For the text-containing cell, return its midpoint in (x, y) coordinate format. 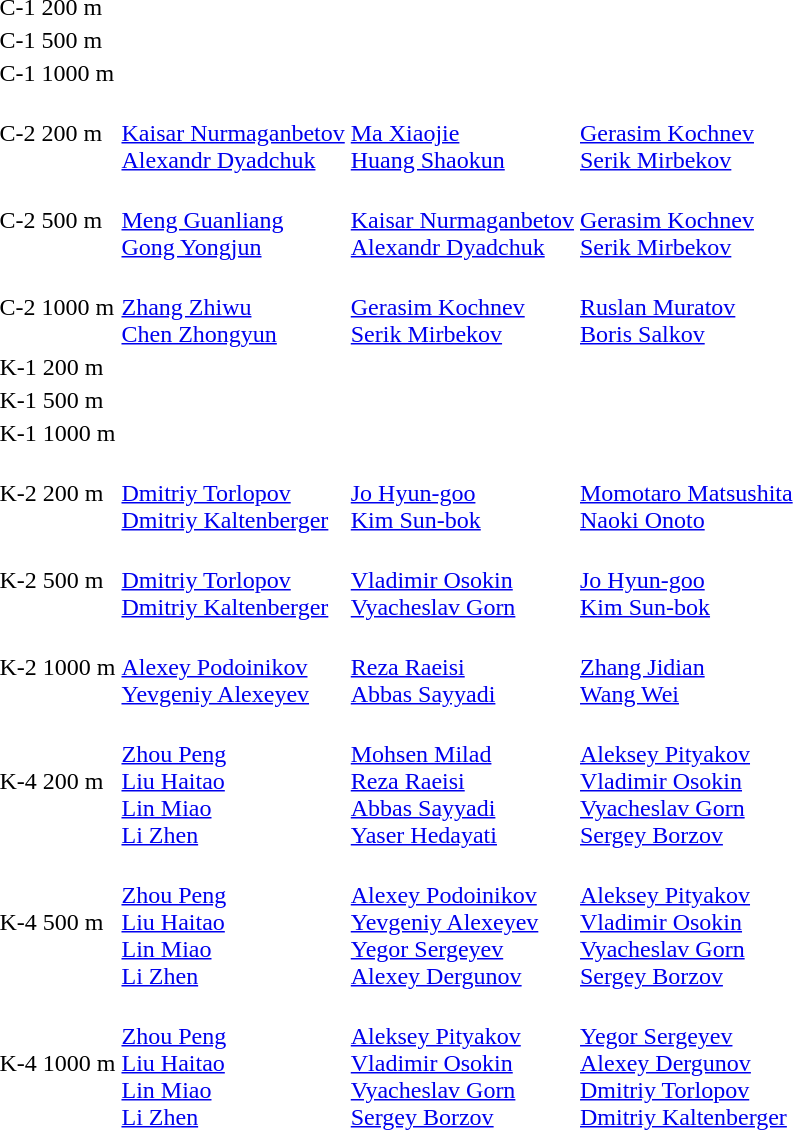
Vladimir OsokinVyacheslav Gorn (462, 580)
Gerasim KochnevSerik Mirbekov (462, 307)
Alexey PodoinikovYevgeniy AlexeyevYegor SergeyevAlexey Dergunov (462, 922)
Ma XiaojieHuang Shaokun (462, 133)
Jo Hyun-gooKim Sun-bok (462, 493)
Mohsen MiladReza RaeisiAbbas SayyadiYaser Hedayati (462, 781)
Zhang ZhiwuChen Zhongyun (233, 307)
Reza RaeisiAbbas Sayyadi (462, 667)
Meng GuanliangGong Yongjun (233, 220)
Alexey PodoinikovYevgeniy Alexeyev (233, 667)
